From the cell containing the given text, extract its center point as [x, y] coordinate. 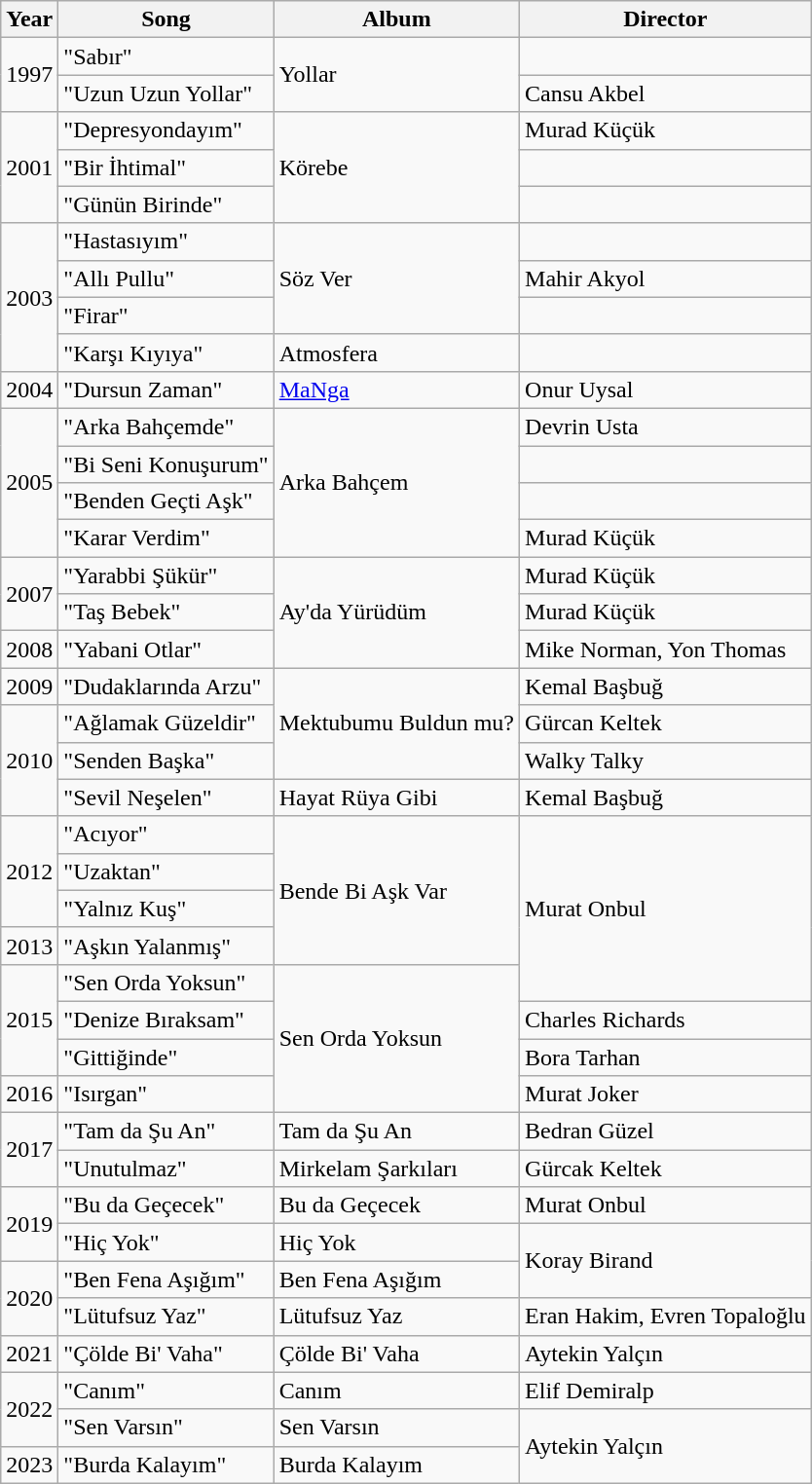
Mirkelam Şarkıları [396, 1169]
"Sabır" [166, 56]
"Benden Geçti Aşk" [166, 501]
"Gittiğinde" [166, 1057]
Atmosfera [396, 352]
Yollar [396, 75]
Year [29, 19]
1997 [29, 75]
Devrin Usta [666, 427]
Bedran Güzel [666, 1132]
Hiç Yok [396, 1243]
"Canım" [166, 1391]
Söz Ver [396, 278]
"Acıyor" [166, 835]
2015 [29, 1020]
"Uzaktan" [166, 872]
2004 [29, 390]
2023 [29, 1465]
MaNga [396, 390]
2021 [29, 1354]
Lütufsuz Yaz [396, 1317]
Mahir Akyol [666, 278]
"Bu da Geçecek" [166, 1206]
Walky Talky [666, 761]
2016 [29, 1094]
2010 [29, 761]
"Yalnız Kuş" [166, 909]
2013 [29, 946]
Director [666, 19]
"Karşı Kıyıya" [166, 352]
Körebe [396, 167]
"Unutulmaz" [166, 1169]
Bora Tarhan [666, 1057]
"Hiç Yok" [166, 1243]
Sen Varsın [396, 1428]
Eran Hakim, Evren Topaloğlu [666, 1317]
"Taş Bebek" [166, 612]
Gürcak Keltek [666, 1169]
"Sen Orda Yoksun" [166, 983]
"Burda Kalayım" [166, 1465]
Album [396, 19]
2003 [29, 297]
2022 [29, 1409]
"Aşkın Yalanmış" [166, 946]
2007 [29, 594]
Arka Bahçem [396, 482]
Tam da Şu An [396, 1132]
"Arka Bahçemde" [166, 427]
"Ağlamak Güzeldir" [166, 723]
"Dursun Zaman" [166, 390]
Çölde Bi' Vaha [396, 1354]
Canım [396, 1391]
Elif Demiralp [666, 1391]
"Sevil Neşelen" [166, 798]
"Bir İhtimal" [166, 167]
"Firar" [166, 315]
"Dudaklarında Arzu" [166, 686]
2017 [29, 1150]
"Senden Başka" [166, 761]
2008 [29, 649]
"Yabani Otlar" [166, 649]
"Bi Seni Konuşurum" [166, 464]
Onur Uysal [666, 390]
Sen Orda Yoksun [396, 1038]
"Uzun Uzun Yollar" [166, 93]
Mektubumu Buldun mu? [396, 723]
"Denize Bıraksam" [166, 1020]
Song [166, 19]
Bu da Geçecek [396, 1206]
"Tam da Şu An" [166, 1132]
2001 [29, 167]
"Depresyondayım" [166, 130]
2012 [29, 872]
"Karar Verdim" [166, 538]
Murat Joker [666, 1094]
"Isırgan" [166, 1094]
2020 [29, 1298]
Ben Fena Aşığım [396, 1280]
"Sen Varsın" [166, 1428]
Hayat Rüya Gibi [396, 798]
Mike Norman, Yon Thomas [666, 649]
2009 [29, 686]
2005 [29, 482]
2019 [29, 1224]
Burda Kalayım [396, 1465]
Charles Richards [666, 1020]
"Ben Fena Aşığım" [166, 1280]
"Günün Birinde" [166, 204]
Koray Birand [666, 1261]
"Allı Pullu" [166, 278]
Gürcan Keltek [666, 723]
Ay'da Yürüdüm [396, 612]
"Lütufsuz Yaz" [166, 1317]
"Yarabbi Şükür" [166, 575]
Cansu Akbel [666, 93]
"Hastasıyım" [166, 241]
Bende Bi Aşk Var [396, 890]
"Çölde Bi' Vaha" [166, 1354]
